Capture the cell that displays the provided text and extract its (x, y) central coordinate. 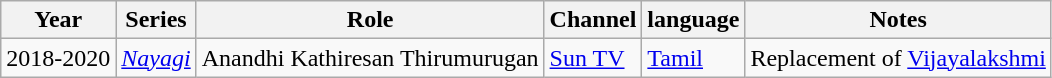
Replacement of Vijayalakshmi (898, 58)
Year (58, 20)
Tamil (694, 58)
2018-2020 (58, 58)
Series (156, 20)
Nayagi (156, 58)
language (694, 20)
Channel (593, 20)
Sun TV (593, 58)
Anandhi Kathiresan Thirumurugan (370, 58)
Role (370, 20)
Notes (898, 20)
